Detect which cell encompasses the target text, then output its (x, y) center coordinate. 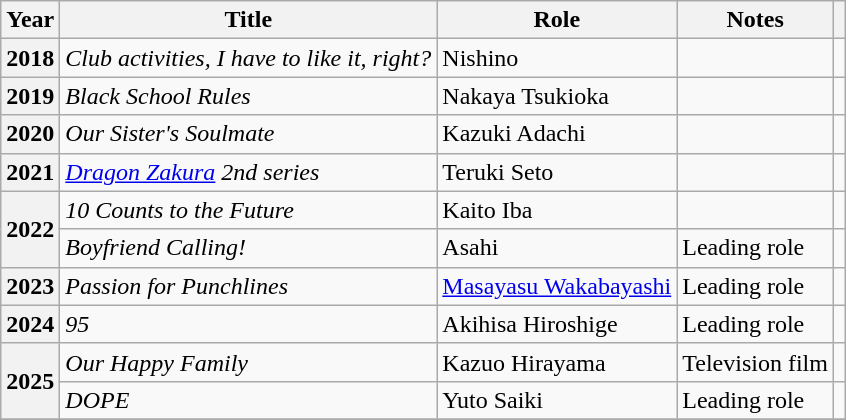
Kazuo Hirayama (557, 362)
2023 (30, 286)
Kaito Iba (557, 210)
Title (248, 20)
Teruki Seto (557, 172)
Masayasu Wakabayashi (557, 286)
2021 (30, 172)
2020 (30, 134)
Boyfriend Calling! (248, 248)
Yuto Saiki (557, 400)
2018 (30, 58)
Nakaya Tsukioka (557, 96)
2024 (30, 324)
Our Sister's Soulmate (248, 134)
Our Happy Family (248, 362)
2022 (30, 229)
10 Counts to the Future (248, 210)
Television film (756, 362)
Dragon Zakura 2nd series (248, 172)
2019 (30, 96)
2025 (30, 381)
95 (248, 324)
Akihisa Hiroshige (557, 324)
Role (557, 20)
Year (30, 20)
Asahi (557, 248)
Black School Rules (248, 96)
Passion for Punchlines (248, 286)
Kazuki Adachi (557, 134)
Nishino (557, 58)
Notes (756, 20)
DOPE (248, 400)
Club activities, I have to like it, right? (248, 58)
